From the cell containing the given text, extract its center point as (x, y) coordinate. 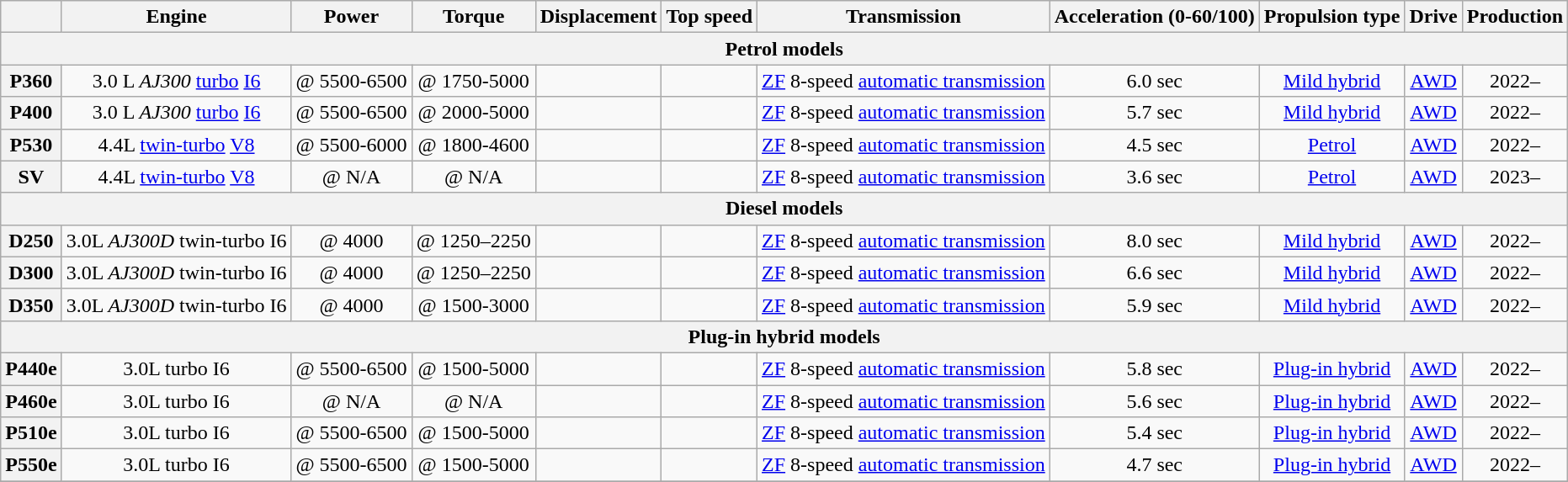
P510e (31, 433)
Displacement (598, 17)
5.6 sec (1155, 401)
4.7 sec (1155, 465)
8.0 sec (1155, 241)
Acceleration (0-60/100) (1155, 17)
Production (1515, 17)
Propulsion type (1331, 17)
@ 1750-5000 (473, 81)
5.8 sec (1155, 368)
P440e (31, 368)
Engine (177, 17)
@ 2000-5000 (473, 113)
@ 1500-3000 (473, 305)
Power (352, 17)
6.0 sec (1155, 81)
P550e (31, 465)
Transmission (904, 17)
6.6 sec (1155, 273)
D250 (31, 241)
P360 (31, 81)
Plug-in hybrid models (784, 336)
Torque (473, 17)
@ 5500-6000 (352, 145)
5.9 sec (1155, 305)
4.5 sec (1155, 145)
SV (31, 177)
5.7 sec (1155, 113)
P460e (31, 401)
@ 1800-4600 (473, 145)
3.6 sec (1155, 177)
D350 (31, 305)
Drive (1433, 17)
Top speed (710, 17)
2023– (1515, 177)
P400 (31, 113)
Diesel models (784, 209)
Petrol models (784, 49)
D300 (31, 273)
P530 (31, 145)
5.4 sec (1155, 433)
